Identify which cell holds the provided text, then report its [x, y] central coordinate. 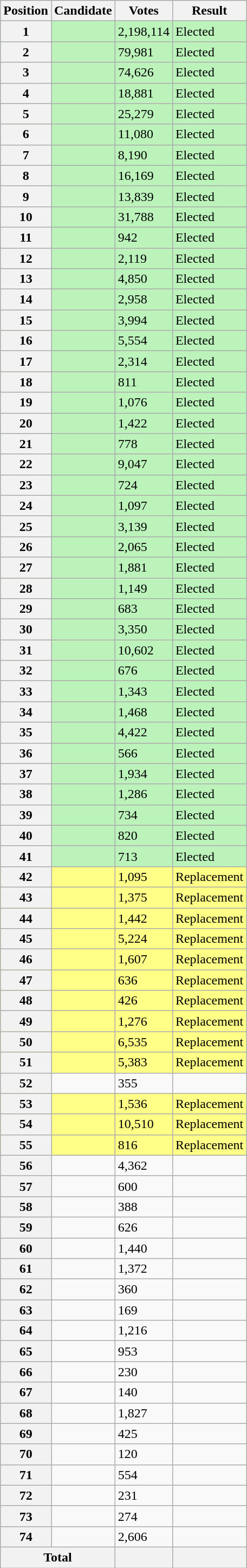
2 [26, 52]
9,047 [144, 464]
5 [26, 114]
8,190 [144, 155]
74 [26, 1537]
79,981 [144, 52]
74,626 [144, 73]
734 [144, 815]
Votes [144, 11]
Candidate [83, 11]
360 [144, 1290]
9 [26, 196]
388 [144, 1207]
3,994 [144, 320]
4,850 [144, 279]
1,343 [144, 691]
953 [144, 1351]
51 [26, 1062]
31,788 [144, 217]
36 [26, 753]
1,536 [144, 1104]
57 [26, 1186]
1,827 [144, 1413]
18 [26, 382]
34 [26, 712]
6,535 [144, 1042]
64 [26, 1331]
35 [26, 733]
26 [26, 547]
54 [26, 1124]
22 [26, 464]
676 [144, 671]
10 [26, 217]
69 [26, 1434]
40 [26, 835]
16 [26, 341]
1,468 [144, 712]
41 [26, 856]
2,314 [144, 361]
600 [144, 1186]
10,602 [144, 650]
1,149 [144, 588]
7 [26, 155]
5,383 [144, 1062]
274 [144, 1516]
426 [144, 1001]
355 [144, 1083]
73 [26, 1516]
626 [144, 1227]
52 [26, 1083]
42 [26, 877]
2,958 [144, 300]
942 [144, 237]
67 [26, 1392]
29 [26, 609]
Result [209, 11]
13,839 [144, 196]
1,076 [144, 403]
1,097 [144, 506]
23 [26, 485]
4 [26, 93]
43 [26, 897]
44 [26, 918]
1,372 [144, 1269]
70 [26, 1454]
120 [144, 1454]
5,554 [144, 341]
66 [26, 1372]
8 [26, 176]
50 [26, 1042]
2,119 [144, 258]
68 [26, 1413]
72 [26, 1495]
32 [26, 671]
11 [26, 237]
49 [26, 1021]
4,422 [144, 733]
3,350 [144, 630]
28 [26, 588]
48 [26, 1001]
1,216 [144, 1331]
816 [144, 1145]
47 [26, 980]
566 [144, 753]
1,276 [144, 1021]
56 [26, 1165]
636 [144, 980]
53 [26, 1104]
33 [26, 691]
18,881 [144, 93]
6 [26, 134]
1,095 [144, 877]
20 [26, 423]
12 [26, 258]
13 [26, 279]
25,279 [144, 114]
16,169 [144, 176]
46 [26, 960]
60 [26, 1248]
11,080 [144, 134]
21 [26, 444]
1,934 [144, 774]
1 [26, 31]
59 [26, 1227]
140 [144, 1392]
25 [26, 526]
10,510 [144, 1124]
169 [144, 1310]
1,422 [144, 423]
1,440 [144, 1248]
1,442 [144, 918]
713 [144, 856]
820 [144, 835]
554 [144, 1475]
1,881 [144, 567]
1,607 [144, 960]
30 [26, 630]
14 [26, 300]
58 [26, 1207]
31 [26, 650]
63 [26, 1310]
17 [26, 361]
1,286 [144, 794]
3,139 [144, 526]
Position [26, 11]
5,224 [144, 939]
231 [144, 1495]
778 [144, 444]
230 [144, 1372]
38 [26, 794]
15 [26, 320]
1,375 [144, 897]
24 [26, 506]
683 [144, 609]
65 [26, 1351]
Total [58, 1557]
2,198,114 [144, 31]
45 [26, 939]
27 [26, 567]
811 [144, 382]
4,362 [144, 1165]
2,065 [144, 547]
55 [26, 1145]
39 [26, 815]
61 [26, 1269]
19 [26, 403]
3 [26, 73]
37 [26, 774]
425 [144, 1434]
2,606 [144, 1537]
724 [144, 485]
71 [26, 1475]
62 [26, 1290]
